Scan for the cell matching the given text and deliver its [x, y] coordinate at center. 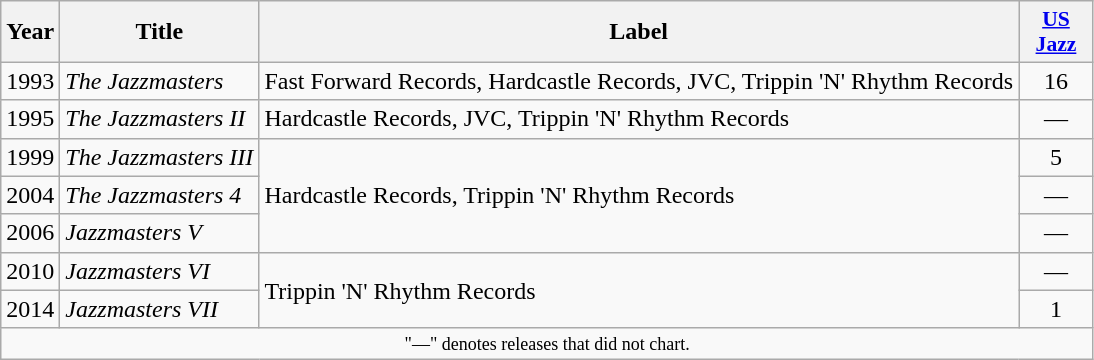
Jazzmasters VII [160, 309]
2004 [30, 195]
Trippin 'N' Rhythm Records [639, 290]
Label [639, 32]
The Jazzmasters II [160, 119]
1993 [30, 81]
1999 [30, 157]
Hardcastle Records, JVC, Trippin 'N' Rhythm Records [639, 119]
The Jazzmasters [160, 81]
Jazzmasters V [160, 233]
Title [160, 32]
2014 [30, 309]
1995 [30, 119]
Hardcastle Records, Trippin 'N' Rhythm Records [639, 195]
US Jazz [1056, 32]
2010 [30, 271]
5 [1056, 157]
Fast Forward Records, Hardcastle Records, JVC, Trippin 'N' Rhythm Records [639, 81]
16 [1056, 81]
The Jazzmasters 4 [160, 195]
2006 [30, 233]
"—" denotes releases that did not chart. [548, 344]
1 [1056, 309]
Jazzmasters VI [160, 271]
Year [30, 32]
The Jazzmasters III [160, 157]
